Return (X, Y) of the center of cell containing provided text 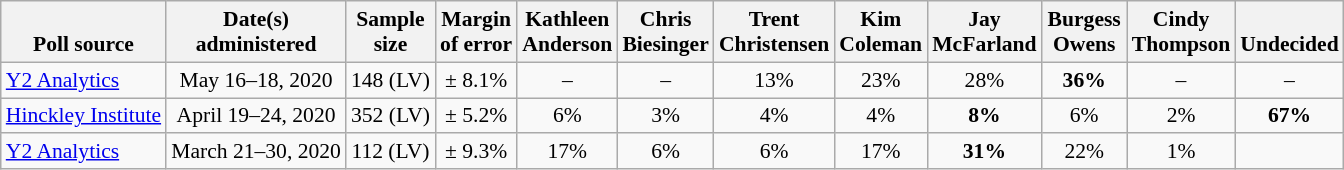
March 21–30, 2020 (256, 152)
148 (LV) (390, 80)
31% (984, 152)
Date(s)administered (256, 32)
22% (1084, 152)
TrentChristensen (774, 32)
KathleenAnderson (567, 32)
1% (1182, 152)
36% (1084, 80)
352 (LV) (390, 116)
CindyThompson (1182, 32)
3% (665, 116)
Marginof error (476, 32)
13% (774, 80)
8% (984, 116)
112 (LV) (390, 152)
KimColeman (880, 32)
± 5.2% (476, 116)
± 9.3% (476, 152)
Hinckley Institute (84, 116)
2% (1182, 116)
± 8.1% (476, 80)
JayMcFarland (984, 32)
April 19–24, 2020 (256, 116)
23% (880, 80)
67% (1289, 116)
May 16–18, 2020 (256, 80)
ChrisBiesinger (665, 32)
BurgessOwens (1084, 32)
Samplesize (390, 32)
28% (984, 80)
Undecided (1289, 32)
Poll source (84, 32)
